Extract the (x, y) coordinate from the center of the cell holding the provided text.  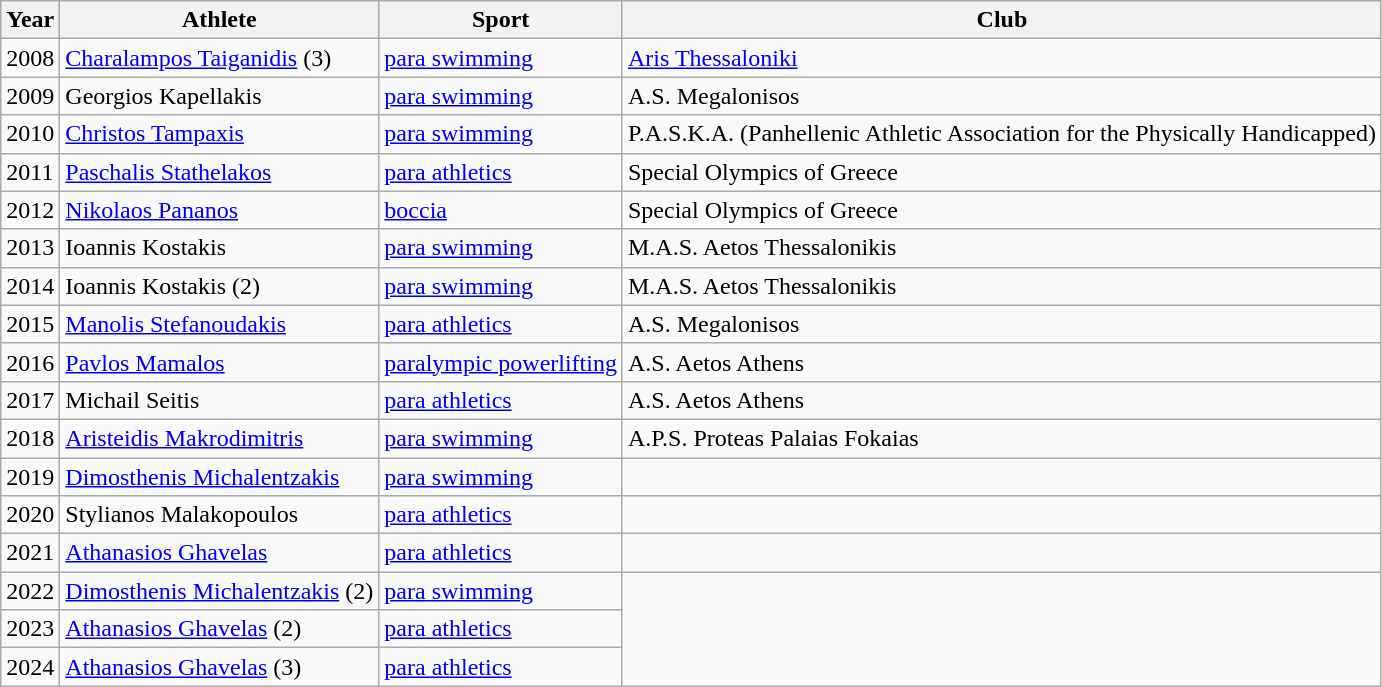
2020 (30, 515)
Stylianos Malakopoulos (220, 515)
2019 (30, 477)
Ioannis Kostakis (2) (220, 286)
Aristeidis Makrodimitris (220, 438)
Athanasios Ghavelas (3) (220, 667)
Dimosthenis Michalentzakis (220, 477)
Ioannis Kostakis (220, 248)
2013 (30, 248)
2018 (30, 438)
Athanasios Ghavelas (220, 553)
2024 (30, 667)
2017 (30, 400)
2016 (30, 362)
Michail Seitis (220, 400)
Charalampos Taiganidis (3) (220, 58)
Paschalis Stathelakos (220, 172)
Athlete (220, 20)
2009 (30, 96)
2014 (30, 286)
2021 (30, 553)
2010 (30, 134)
Dimosthenis Michalentzakis (2) (220, 591)
2023 (30, 629)
2008 (30, 58)
Pavlos Mamalos (220, 362)
P.A.S.K.A. (Panhellenic Athletic Association for the Physically Handicapped) (1002, 134)
Sport (501, 20)
boccia (501, 210)
A.P.S. Proteas Palaias Fokaias (1002, 438)
Christos Tampaxis (220, 134)
2022 (30, 591)
Nikolaos Pananos (220, 210)
Year (30, 20)
paralympic powerlifting (501, 362)
Georgios Kapellakis (220, 96)
2015 (30, 324)
Manolis Stefanoudakis (220, 324)
2012 (30, 210)
Club (1002, 20)
2011 (30, 172)
Athanasios Ghavelas (2) (220, 629)
Aris Thessaloniki (1002, 58)
